For the text-containing cell, return its midpoint in [X, Y] coordinate format. 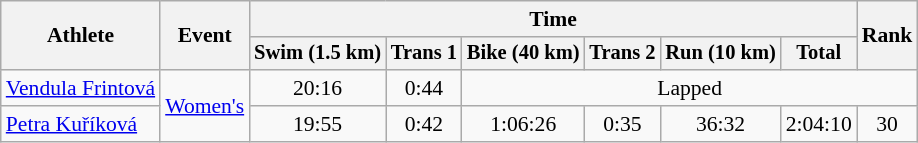
2:04:10 [819, 124]
Bike (40 km) [524, 54]
Event [204, 36]
Time [553, 19]
Vendula Frintová [80, 88]
Lapped [690, 88]
Rank [888, 36]
0:42 [424, 124]
1:06:26 [524, 124]
0:35 [622, 124]
Petra Kuříková [80, 124]
0:44 [424, 88]
Trans 1 [424, 54]
20:16 [318, 88]
Total [819, 54]
19:55 [318, 124]
Run (10 km) [720, 54]
30 [888, 124]
36:32 [720, 124]
Women's [204, 106]
Athlete [80, 36]
Swim (1.5 km) [318, 54]
Trans 2 [622, 54]
